Provide the (x, y) coordinate of the cell's center where the given text is located.  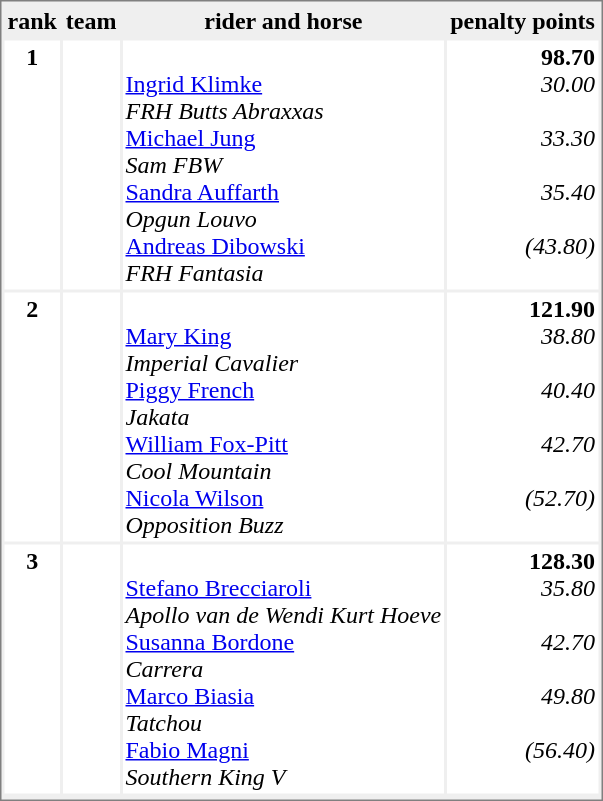
3 (32, 668)
penalty points (522, 20)
98.70 30.0033.3035.40(43.80) (522, 164)
128.30 35.8042.7049.80(56.40) (522, 668)
1 (32, 164)
rank (32, 20)
121.90 38.8040.4042.70(52.70) (522, 416)
Ingrid KlimkeFRH Butts AbraxxasMichael JungSam FBWSandra AuffarthOpgun LouvoAndreas DibowskiFRH Fantasia (284, 164)
Mary KingImperial CavalierPiggy FrenchJakataWilliam Fox-PittCool MountainNicola WilsonOpposition Buzz (284, 416)
Stefano BrecciaroliApollo van de Wendi Kurt HoeveSusanna BordoneCarreraMarco BiasiaTatchouFabio MagniSouthern King V (284, 668)
team (92, 20)
2 (32, 416)
rider and horse (284, 20)
